Pinpoint the cell where the given text exists, returning its [X, Y] midpoint coordinate. 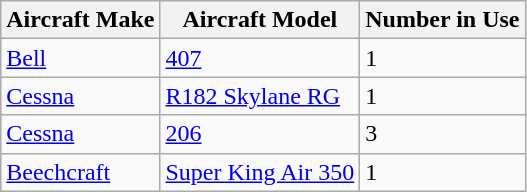
206 [260, 134]
Beechcraft [80, 172]
Number in Use [442, 20]
Aircraft Model [260, 20]
3 [442, 134]
Aircraft Make [80, 20]
Super King Air 350 [260, 172]
R182 Skylane RG [260, 96]
407 [260, 58]
Bell [80, 58]
